Search for the cell housing the specified text and yield its (X, Y) center coordinate. 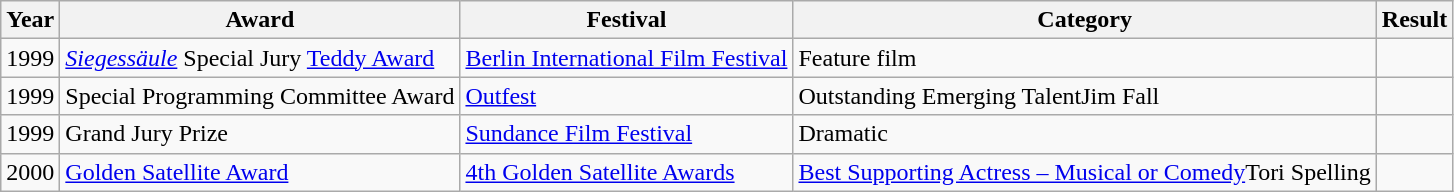
Result (1414, 20)
4th Golden Satellite Awards (626, 172)
2000 (30, 172)
Berlin International Film Festival (626, 58)
Award (260, 20)
Grand Jury Prize (260, 134)
Outfest (626, 96)
Golden Satellite Award (260, 172)
Sundance Film Festival (626, 134)
Festival (626, 20)
Dramatic (1084, 134)
Special Programming Committee Award (260, 96)
Year (30, 20)
Category (1084, 20)
Feature film (1084, 58)
Outstanding Emerging TalentJim Fall (1084, 96)
Best Supporting Actress – Musical or ComedyTori Spelling (1084, 172)
Siegessäule Special Jury Teddy Award (260, 58)
